Pinpoint the cell where the given text exists, returning its (X, Y) midpoint coordinate. 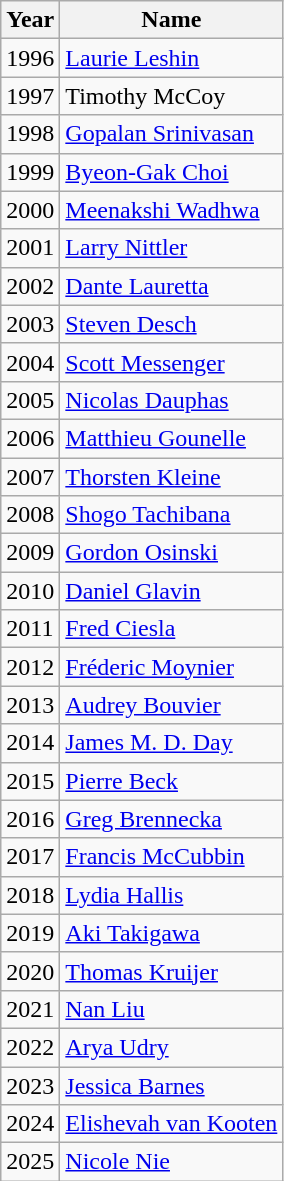
2023 (30, 1085)
Lydia Hallis (172, 895)
Fred Ciesla (172, 629)
Year (30, 20)
Pierre Beck (172, 781)
Timothy McCoy (172, 96)
Arya Udry (172, 1047)
Aki Takigawa (172, 933)
Matthieu Gounelle (172, 438)
2000 (30, 210)
2007 (30, 477)
2022 (30, 1047)
2011 (30, 629)
2016 (30, 819)
Jessica Barnes (172, 1085)
2013 (30, 705)
Nicole Nie (172, 1162)
2024 (30, 1124)
2018 (30, 895)
Dante Lauretta (172, 286)
Larry Nittler (172, 248)
Audrey Bouvier (172, 705)
Nicolas Dauphas (172, 400)
2021 (30, 1009)
1998 (30, 134)
1999 (30, 172)
2004 (30, 362)
2010 (30, 591)
2005 (30, 400)
Thorsten Kleine (172, 477)
2009 (30, 553)
Steven Desch (172, 324)
2020 (30, 971)
2002 (30, 286)
Fréderic Moynier (172, 667)
2006 (30, 438)
Elishevah van Kooten (172, 1124)
1997 (30, 96)
Laurie Leshin (172, 58)
2008 (30, 515)
1996 (30, 58)
Scott Messenger (172, 362)
2019 (30, 933)
2025 (30, 1162)
2015 (30, 781)
2001 (30, 248)
Shogo Tachibana (172, 515)
Gopalan Srinivasan (172, 134)
Gordon Osinski (172, 553)
2017 (30, 857)
Daniel Glavin (172, 591)
Byeon-Gak Choi (172, 172)
2003 (30, 324)
Meenakshi Wadhwa (172, 210)
James M. D. Day (172, 743)
Thomas Kruijer (172, 971)
Francis McCubbin (172, 857)
Nan Liu (172, 1009)
2012 (30, 667)
2014 (30, 743)
Name (172, 20)
Greg Brennecka (172, 819)
